For the text-containing cell, return its midpoint in (x, y) coordinate format. 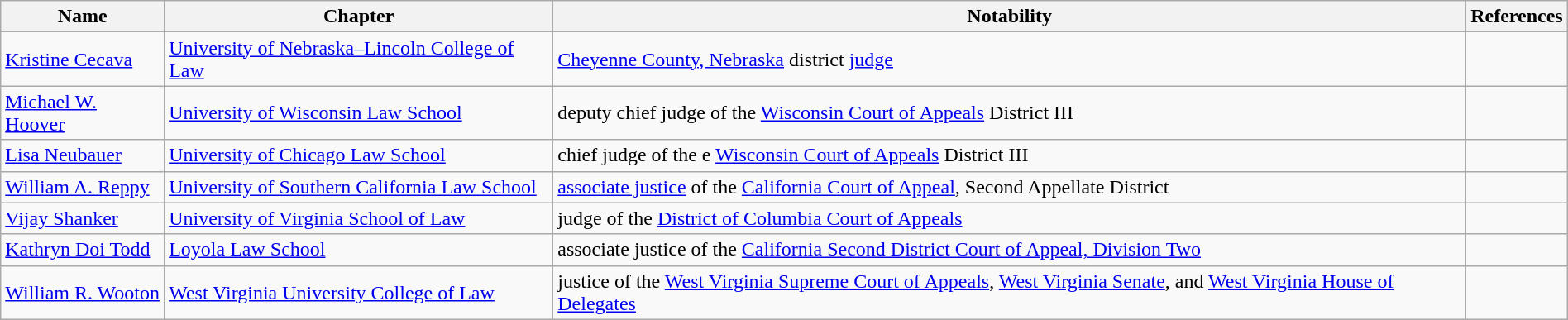
associate justice of the California Second District Court of Appeal, Division Two (1010, 250)
University of Southern California Law School (359, 187)
University of Nebraska–Lincoln College of Law (359, 60)
Michael W. Hoover (83, 112)
Chapter (359, 17)
Cheyenne County, Nebraska district judge (1010, 60)
Vijay Shanker (83, 218)
William A. Reppy (83, 187)
University of Wisconsin Law School (359, 112)
Loyola Law School (359, 250)
associate justice of the California Court of Appeal, Second Appellate District (1010, 187)
Notability (1010, 17)
Name (83, 17)
West Virginia University College of Law (359, 293)
deputy chief judge of the Wisconsin Court of Appeals District III (1010, 112)
justice of the West Virginia Supreme Court of Appeals, West Virginia Senate, and West Virginia House of Delegates (1010, 293)
University of Chicago Law School (359, 155)
William R. Wooton (83, 293)
University of Virginia School of Law (359, 218)
chief judge of the e Wisconsin Court of Appeals District III (1010, 155)
References (1517, 17)
Kristine Cecava (83, 60)
Kathryn Doi Todd (83, 250)
Lisa Neubauer (83, 155)
judge of the District of Columbia Court of Appeals (1010, 218)
